Search for the cell housing the specified text and yield its (x, y) center coordinate. 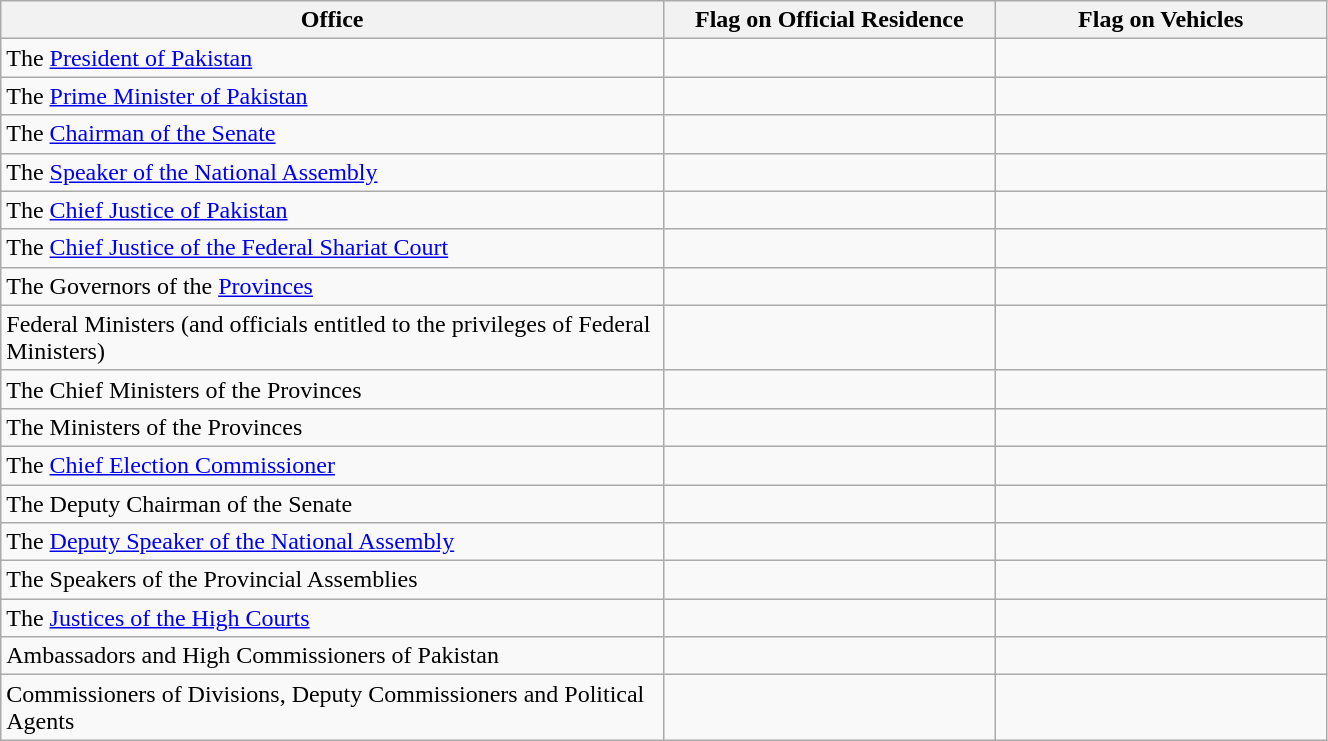
Ambassadors and High Commissioners of Pakistan (332, 656)
The Speaker of the National Assembly (332, 172)
The Governors of the Provinces (332, 286)
Office (332, 20)
The Chairman of the Senate (332, 134)
The Chief Election Commissioner (332, 465)
The Chief Justice of Pakistan (332, 210)
Commissioners of Divisions, Deputy Commissioners and Political Agents (332, 708)
The Deputy Speaker of the National Assembly (332, 542)
The Justices of the High Courts (332, 618)
The Chief Ministers of the Provinces (332, 389)
Federal Ministers (and officials entitled to the privileges of Federal Ministers) (332, 338)
The President of Pakistan (332, 58)
The Speakers of the Provincial Assemblies (332, 580)
The Ministers of the Provinces (332, 427)
Flag on Official Residence (830, 20)
The Chief Justice of the Federal Shariat Court (332, 248)
The Prime Minister of Pakistan (332, 96)
Flag on Vehicles (1160, 20)
The Deputy Chairman of the Senate (332, 503)
